Return [x, y] of the center of cell containing provided text 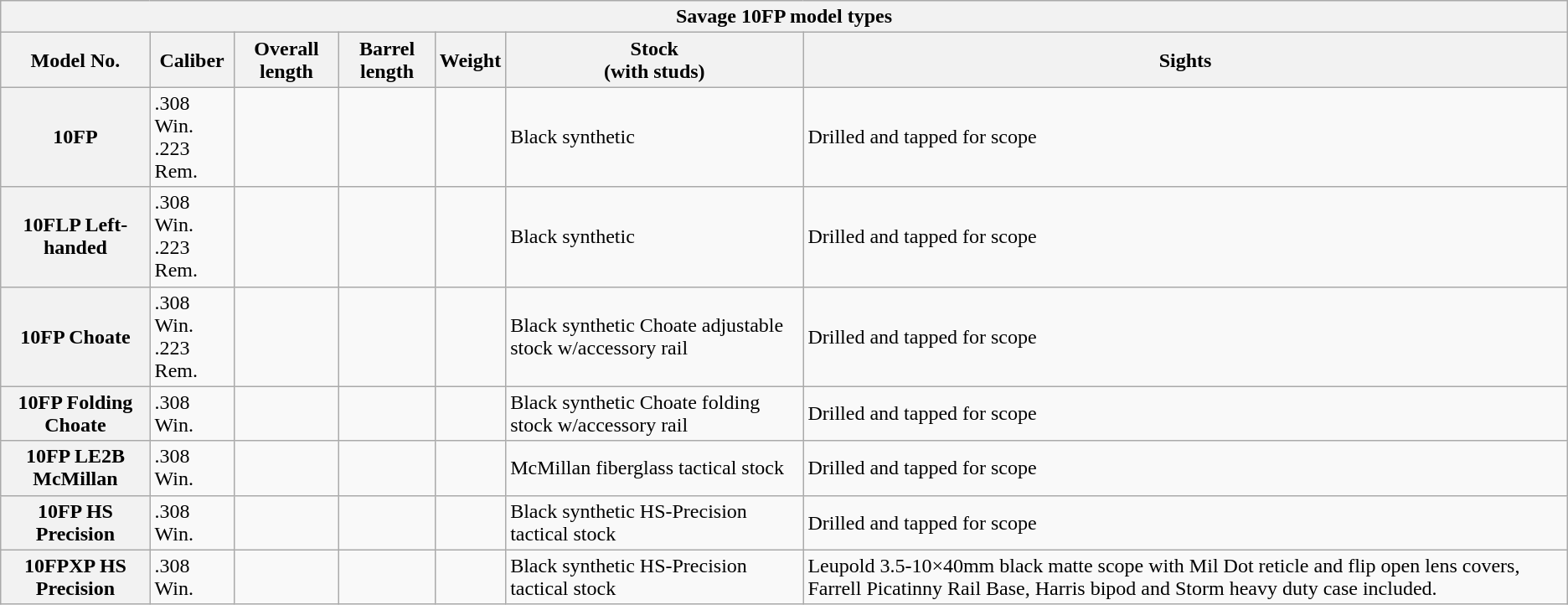
Stock(with studs) [655, 60]
Sights [1185, 60]
10FPXP HS Precision [75, 577]
Barrel length [387, 60]
Overall length [286, 60]
10FP Choate [75, 337]
10FP LE2B McMillan [75, 468]
Black synthetic Choate folding stock w/accessory rail [655, 414]
Savage 10FP model types [784, 17]
Model No. [75, 60]
10FP HS Precision [75, 523]
10FLP Left-handed [75, 236]
Caliber [192, 60]
McMillan fiberglass tactical stock [655, 468]
10FP [75, 137]
10FP Folding Choate [75, 414]
Black synthetic Choate adjustable stock w/accessory rail [655, 337]
Weight [470, 60]
